Detect which cell encompasses the target text, then output its [x, y] center coordinate. 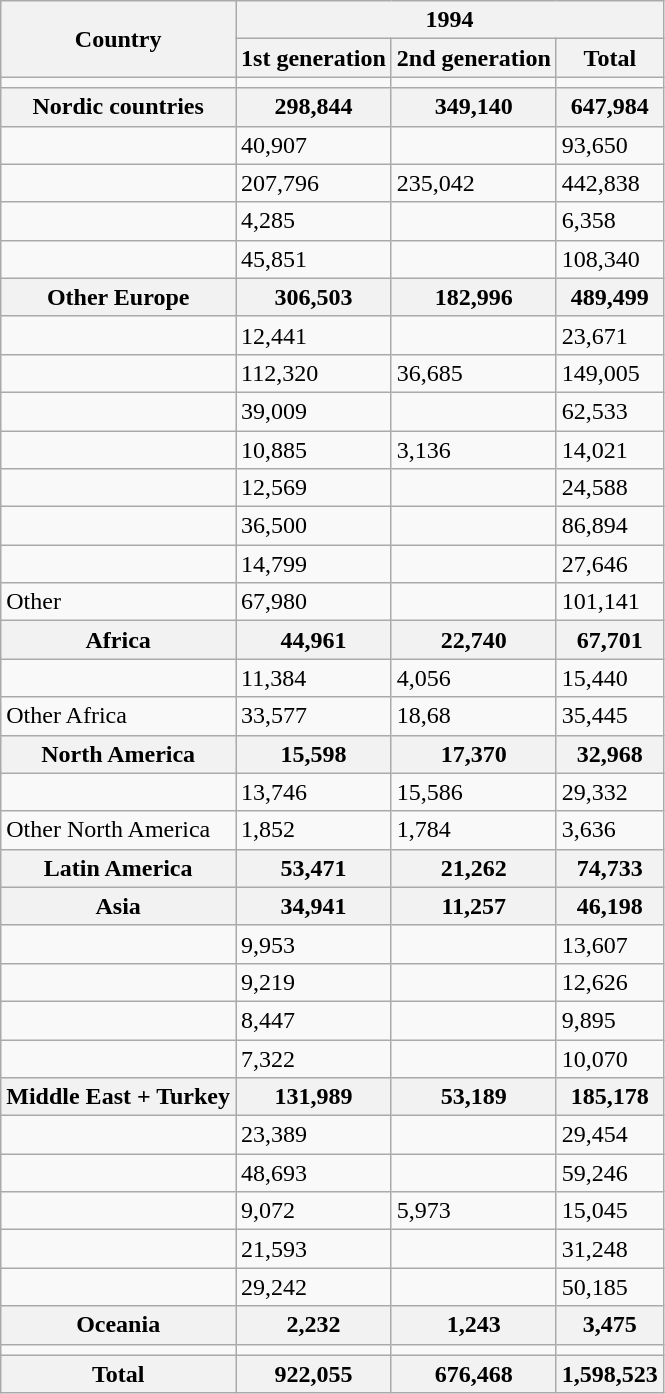
13,607 [610, 944]
1,852 [314, 830]
108,340 [610, 259]
1,243 [474, 1325]
15,586 [474, 792]
93,650 [610, 145]
44,961 [314, 640]
Other Europe [118, 297]
67,701 [610, 640]
36,685 [474, 373]
29,454 [610, 1135]
53,189 [474, 1097]
27,646 [610, 564]
8,447 [314, 1020]
9,219 [314, 982]
50,185 [610, 1287]
34,941 [314, 906]
33,577 [314, 716]
Africa [118, 640]
48,693 [314, 1173]
21,262 [474, 868]
24,588 [610, 488]
Country [118, 39]
14,021 [610, 449]
Other North America [118, 830]
5,973 [474, 1211]
922,055 [314, 1374]
22,740 [474, 640]
6,358 [610, 221]
2nd generation [474, 58]
1,784 [474, 830]
442,838 [610, 183]
149,005 [610, 373]
29,332 [610, 792]
39,009 [314, 411]
2,232 [314, 1325]
185,178 [610, 1097]
1,598,523 [610, 1374]
182,996 [474, 297]
12,626 [610, 982]
1st generation [314, 58]
14,799 [314, 564]
207,796 [314, 183]
74,733 [610, 868]
9,072 [314, 1211]
Other [118, 602]
Other Africa [118, 716]
21,593 [314, 1249]
23,671 [610, 335]
11,384 [314, 678]
Asia [118, 906]
12,441 [314, 335]
15,598 [314, 754]
62,533 [610, 411]
18,68 [474, 716]
489,499 [610, 297]
23,389 [314, 1135]
Latin America [118, 868]
9,953 [314, 944]
67,980 [314, 602]
9,895 [610, 1020]
647,984 [610, 107]
676,468 [474, 1374]
4,285 [314, 221]
306,503 [314, 297]
235,042 [474, 183]
112,320 [314, 373]
10,070 [610, 1059]
349,140 [474, 107]
101,141 [610, 602]
15,440 [610, 678]
11,257 [474, 906]
3,136 [474, 449]
298,844 [314, 107]
131,989 [314, 1097]
3,636 [610, 830]
45,851 [314, 259]
53,471 [314, 868]
15,045 [610, 1211]
36,500 [314, 526]
12,569 [314, 488]
46,198 [610, 906]
Oceania [118, 1325]
Middle East + Turkey [118, 1097]
3,475 [610, 1325]
7,322 [314, 1059]
1994 [450, 20]
29,242 [314, 1287]
4,056 [474, 678]
10,885 [314, 449]
32,968 [610, 754]
17,370 [474, 754]
31,248 [610, 1249]
35,445 [610, 716]
86,894 [610, 526]
North America [118, 754]
59,246 [610, 1173]
Nordic countries [118, 107]
40,907 [314, 145]
13,746 [314, 792]
